Detect which cell encompasses the target text, then output its (X, Y) center coordinate. 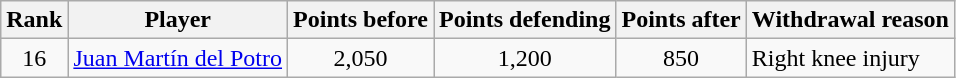
Withdrawal reason (850, 20)
1,200 (525, 58)
Points defending (525, 20)
Points before (361, 20)
2,050 (361, 58)
850 (681, 58)
16 (34, 58)
Right knee injury (850, 58)
Player (178, 20)
Juan Martín del Potro (178, 58)
Rank (34, 20)
Points after (681, 20)
